Return the [X, Y] coordinate for the center point of the cell that contains the specified text.  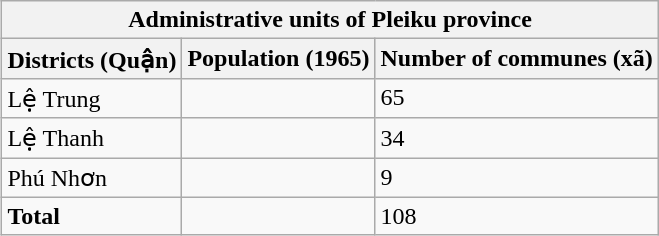
108 [516, 216]
Districts (Quận) [92, 59]
Total [92, 216]
9 [516, 178]
Administrative units of Pleiku province [330, 20]
Lệ Thanh [92, 138]
Lệ Trung [92, 98]
Number of communes (xã) [516, 59]
34 [516, 138]
Population (1965) [278, 59]
Phú Nhơn [92, 178]
65 [516, 98]
